Provide the (x, y) coordinate of the cell's center where the given text is located.  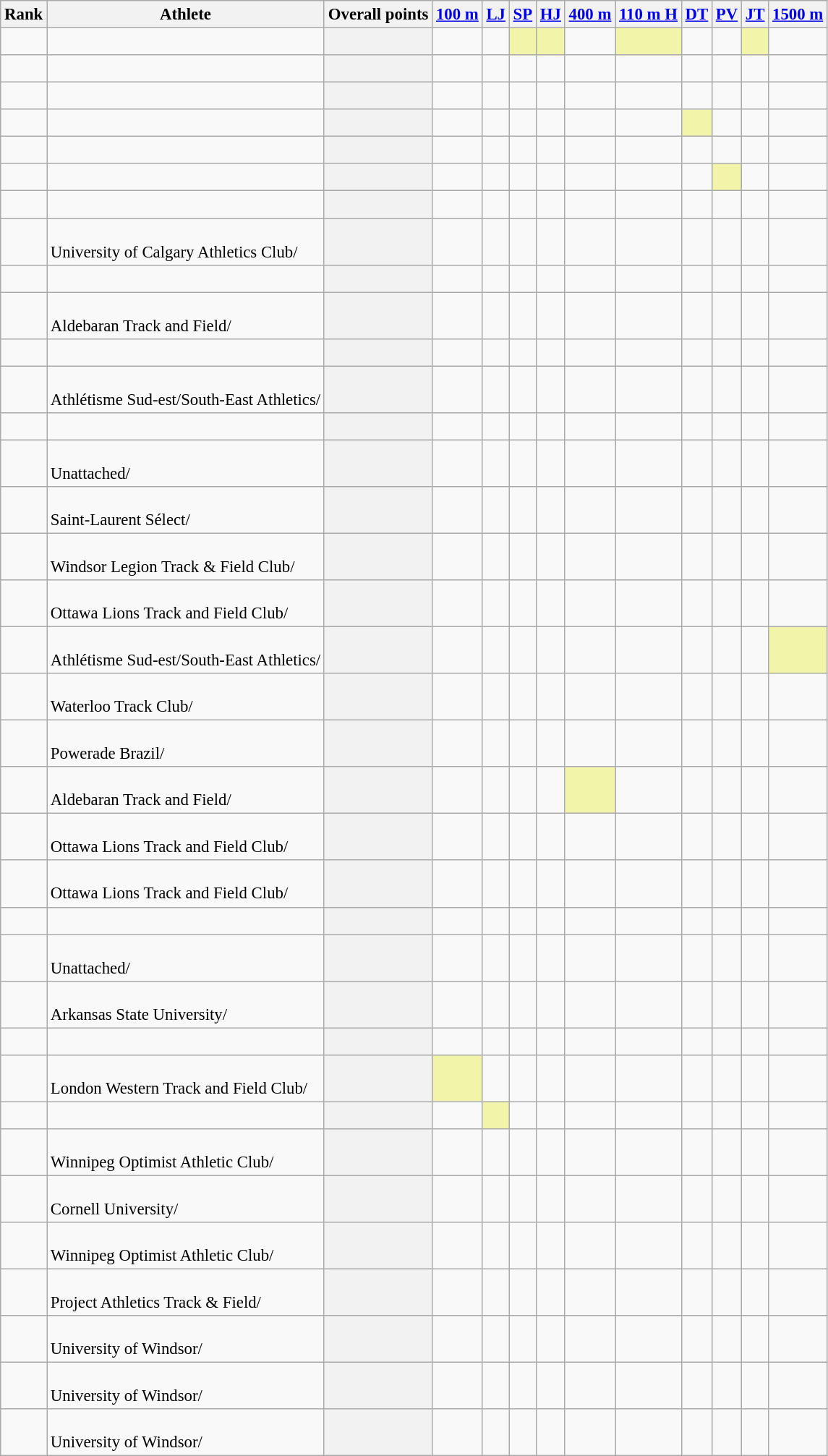
Cornell University/ (186, 1199)
Windsor Legion Track & Field Club/ (186, 557)
Rank (24, 14)
University of Calgary Athletics Club/ (186, 242)
Project Athletics Track & Field/ (186, 1293)
HJ (551, 14)
Waterloo Track Club/ (186, 697)
London Western Track and Field Club/ (186, 1079)
JT (755, 14)
LJ (496, 14)
DT (696, 14)
Athlete (186, 14)
400 m (590, 14)
1500 m (798, 14)
PV (727, 14)
Overall points (377, 14)
Arkansas State University/ (186, 1004)
Saint-Laurent Sélect/ (186, 511)
SP (522, 14)
110 m H (649, 14)
Powerade Brazil/ (186, 744)
100 m (457, 14)
